Return the [x, y] coordinate for the center point of the cell that contains the specified text.  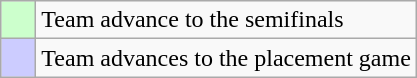
Team advances to the placement game [226, 58]
Team advance to the semifinals [226, 20]
